Identify which cell holds the provided text, then report its (x, y) central coordinate. 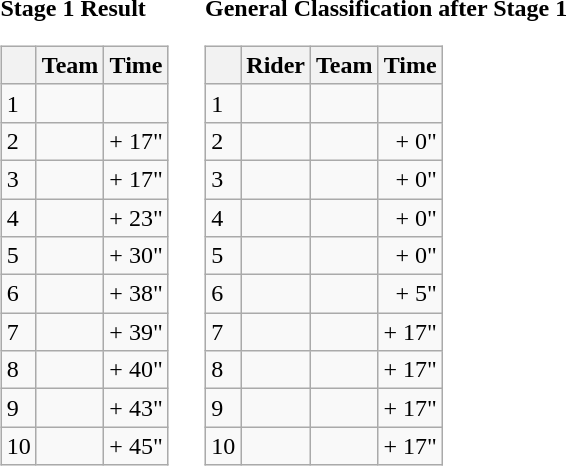
+ 45" (136, 446)
+ 40" (136, 370)
+ 43" (136, 408)
+ 39" (136, 332)
+ 23" (136, 217)
Rider (276, 65)
+ 38" (136, 294)
+ 5" (410, 294)
+ 30" (136, 256)
